Return (X, Y) of the center of cell containing provided text 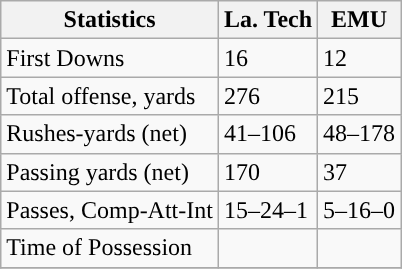
First Downs (110, 58)
Passes, Comp-Att-Int (110, 210)
Statistics (110, 20)
15–24–1 (268, 210)
La. Tech (268, 20)
Passing yards (net) (110, 172)
Total offense, yards (110, 96)
5–16–0 (360, 210)
16 (268, 58)
215 (360, 96)
170 (268, 172)
EMU (360, 20)
Time of Possession (110, 248)
12 (360, 58)
41–106 (268, 134)
276 (268, 96)
Rushes-yards (net) (110, 134)
37 (360, 172)
48–178 (360, 134)
